Locate the cell with the specified text and output its (X, Y) center coordinate. 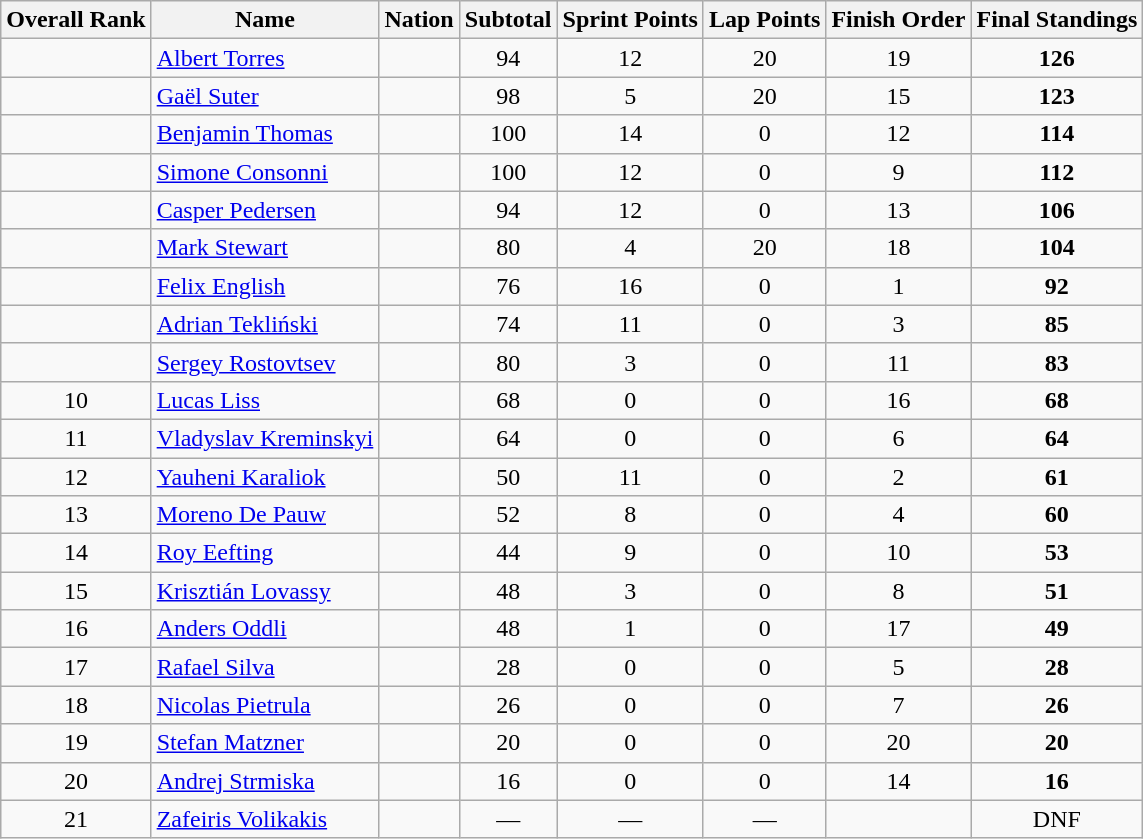
6 (898, 438)
DNF (1057, 819)
Moreno De Pauw (265, 515)
49 (1057, 629)
83 (1057, 362)
98 (508, 96)
Overall Rank (76, 20)
Yauheni Karaliok (265, 477)
104 (1057, 248)
Gaël Suter (265, 96)
Subtotal (508, 20)
76 (508, 286)
Andrej Strmiska (265, 781)
Sergey Rostovtsev (265, 362)
106 (1057, 210)
Name (265, 20)
44 (508, 553)
Anders Oddli (265, 629)
7 (898, 705)
123 (1057, 96)
Adrian Tekliński (265, 324)
51 (1057, 591)
21 (76, 819)
Nicolas Pietrula (265, 705)
114 (1057, 134)
Albert Torres (265, 58)
Stefan Matzner (265, 743)
Zafeiris Volikakis (265, 819)
Roy Eefting (265, 553)
61 (1057, 477)
Mark Stewart (265, 248)
Final Standings (1057, 20)
Simone Consonni (265, 172)
Sprint Points (630, 20)
Finish Order (898, 20)
60 (1057, 515)
92 (1057, 286)
74 (508, 324)
52 (508, 515)
Casper Pedersen (265, 210)
Felix English (265, 286)
50 (508, 477)
Vladyslav Kreminskyi (265, 438)
112 (1057, 172)
53 (1057, 553)
85 (1057, 324)
2 (898, 477)
Lap Points (764, 20)
Rafael Silva (265, 667)
Benjamin Thomas (265, 134)
Krisztián Lovassy (265, 591)
Lucas Liss (265, 400)
126 (1057, 58)
Nation (419, 20)
